Pinpoint the cell where the given text exists, returning its (x, y) midpoint coordinate. 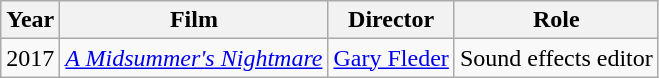
2017 (30, 58)
Director (391, 20)
Role (556, 20)
Year (30, 20)
Film (194, 20)
Sound effects editor (556, 58)
A Midsummer's Nightmare (194, 58)
Gary Fleder (391, 58)
